Extract the (x, y) coordinate from the center of the cell holding the provided text.  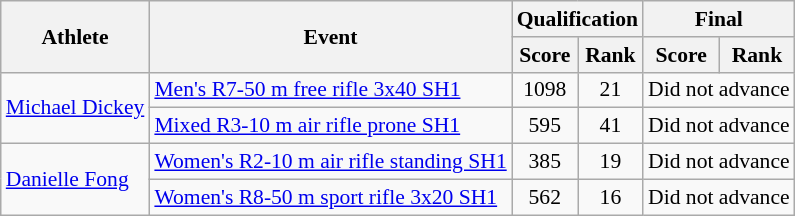
Men's R7-50 m free rifle 3x40 SH1 (330, 90)
Qualification (578, 19)
595 (545, 126)
Women's R2-10 m air rifle standing SH1 (330, 162)
16 (610, 197)
Mixed R3-10 m air rifle prone SH1 (330, 126)
Women's R8-50 m sport rifle 3x20 SH1 (330, 197)
41 (610, 126)
Athlete (76, 36)
19 (610, 162)
21 (610, 90)
Event (330, 36)
1098 (545, 90)
Danielle Fong (76, 180)
Michael Dickey (76, 108)
385 (545, 162)
Final (719, 19)
562 (545, 197)
